Capture the cell that displays the provided text and extract its (X, Y) central coordinate. 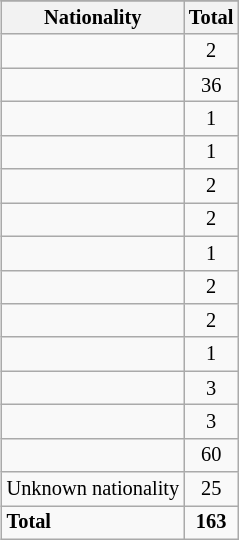
36 (211, 85)
25 (211, 489)
60 (211, 455)
Unknown nationality (93, 489)
Nationality (93, 18)
163 (211, 523)
